Identify which cell holds the provided text, then report its [x, y] central coordinate. 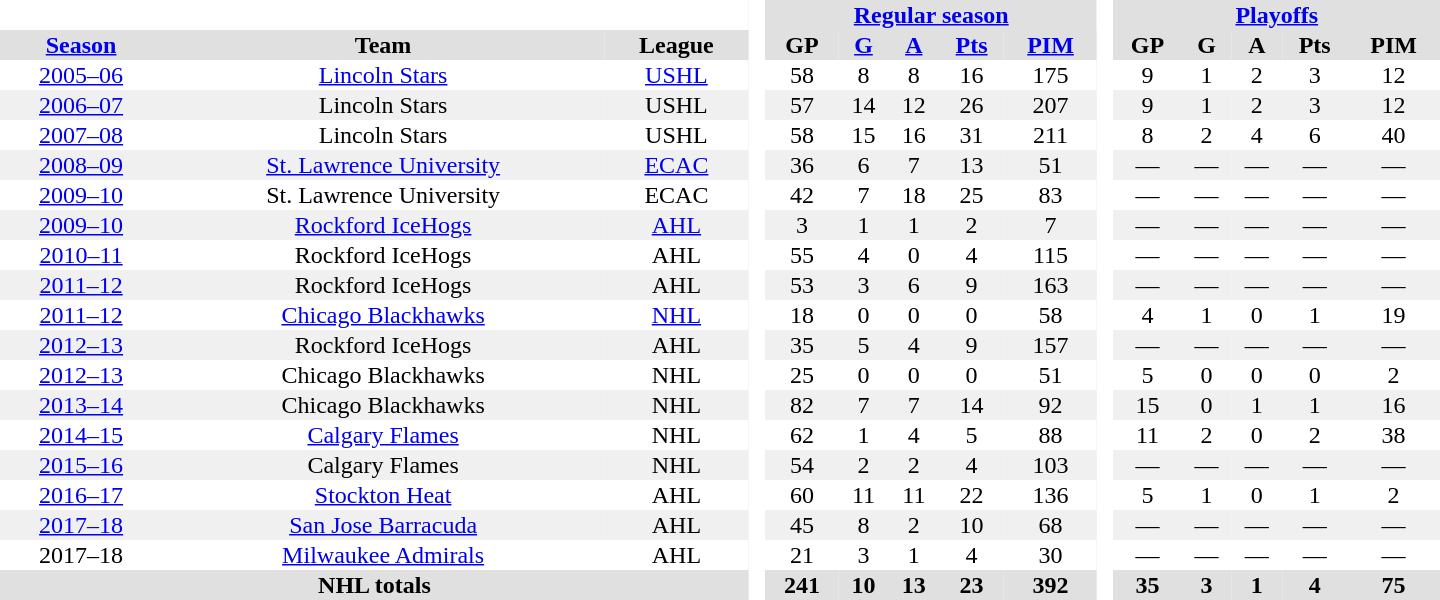
Regular season [932, 15]
57 [802, 105]
36 [802, 165]
157 [1050, 345]
League [676, 45]
45 [802, 525]
2014–15 [81, 435]
62 [802, 435]
2015–16 [81, 465]
92 [1050, 405]
83 [1050, 195]
NHL totals [374, 585]
40 [1394, 135]
2010–11 [81, 255]
23 [972, 585]
Team [383, 45]
26 [972, 105]
55 [802, 255]
207 [1050, 105]
75 [1394, 585]
60 [802, 495]
30 [1050, 555]
54 [802, 465]
38 [1394, 435]
103 [1050, 465]
Playoffs [1277, 15]
241 [802, 585]
115 [1050, 255]
53 [802, 285]
Season [81, 45]
42 [802, 195]
175 [1050, 75]
2006–07 [81, 105]
2008–09 [81, 165]
2016–17 [81, 495]
392 [1050, 585]
San Jose Barracuda [383, 525]
68 [1050, 525]
22 [972, 495]
82 [802, 405]
211 [1050, 135]
31 [972, 135]
21 [802, 555]
136 [1050, 495]
2013–14 [81, 405]
88 [1050, 435]
163 [1050, 285]
Milwaukee Admirals [383, 555]
2005–06 [81, 75]
Stockton Heat [383, 495]
2007–08 [81, 135]
19 [1394, 315]
